Identify which cell holds the provided text, then report its [x, y] central coordinate. 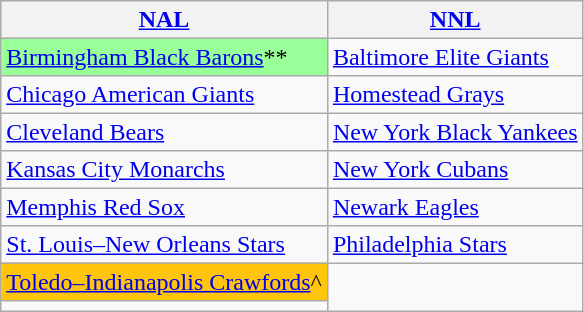
Chicago American Giants [164, 94]
NNL [455, 20]
New York Black Yankees [455, 132]
Cleveland Bears [164, 132]
Homestead Grays [455, 94]
Memphis Red Sox [164, 206]
St. Louis–New Orleans Stars [164, 244]
NAL [164, 20]
Newark Eagles [455, 206]
Baltimore Elite Giants [455, 56]
Birmingham Black Barons** [164, 56]
Kansas City Monarchs [164, 170]
Philadelphia Stars [455, 244]
Toledo–Indianapolis Crawfords^ [164, 282]
New York Cubans [455, 170]
